Capture the cell that displays the provided text and extract its (x, y) central coordinate. 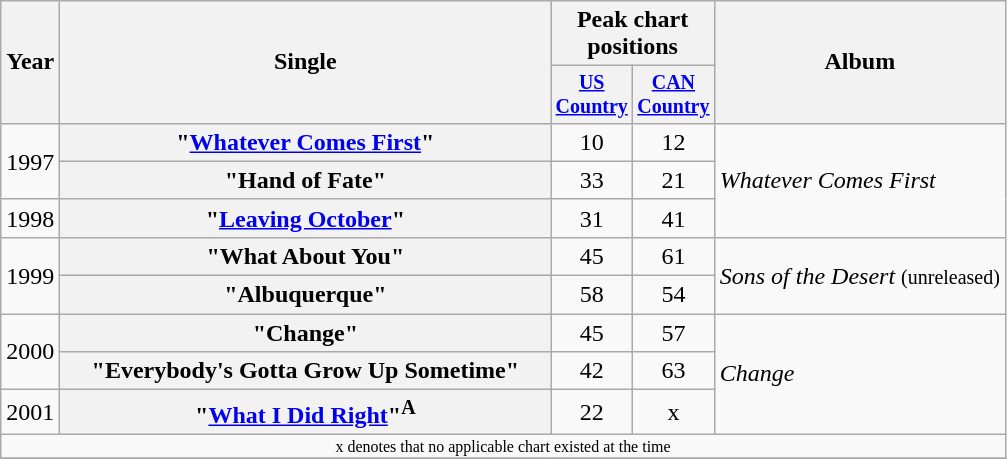
12 (674, 142)
"Albuquerque" (306, 295)
41 (674, 218)
1998 (30, 218)
33 (592, 180)
"Hand of Fate" (306, 180)
1997 (30, 161)
2001 (30, 412)
57 (674, 333)
1999 (30, 275)
Single (306, 62)
10 (592, 142)
58 (592, 295)
CAN Country (674, 94)
21 (674, 180)
Sons of the Desert (unreleased) (860, 275)
Change (860, 374)
"Leaving October" (306, 218)
54 (674, 295)
"What I Did Right"A (306, 412)
61 (674, 256)
22 (592, 412)
42 (592, 371)
Peak chartpositions (632, 34)
Album (860, 62)
"Whatever Comes First" (306, 142)
Year (30, 62)
31 (592, 218)
x denotes that no applicable chart existed at the time (504, 446)
x (674, 412)
"Everybody's Gotta Grow Up Sometime" (306, 371)
63 (674, 371)
US Country (592, 94)
Whatever Comes First (860, 180)
"What About You" (306, 256)
"Change" (306, 333)
2000 (30, 352)
